Extract the (x, y) coordinate from the center of the cell holding the provided text.  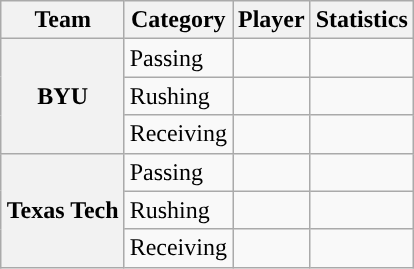
Statistics (362, 20)
Team (62, 20)
Texas Tech (62, 210)
Category (178, 20)
Player (271, 20)
BYU (62, 96)
